Find where the given text appears and provide that cell's center as [X, Y] coordinate. 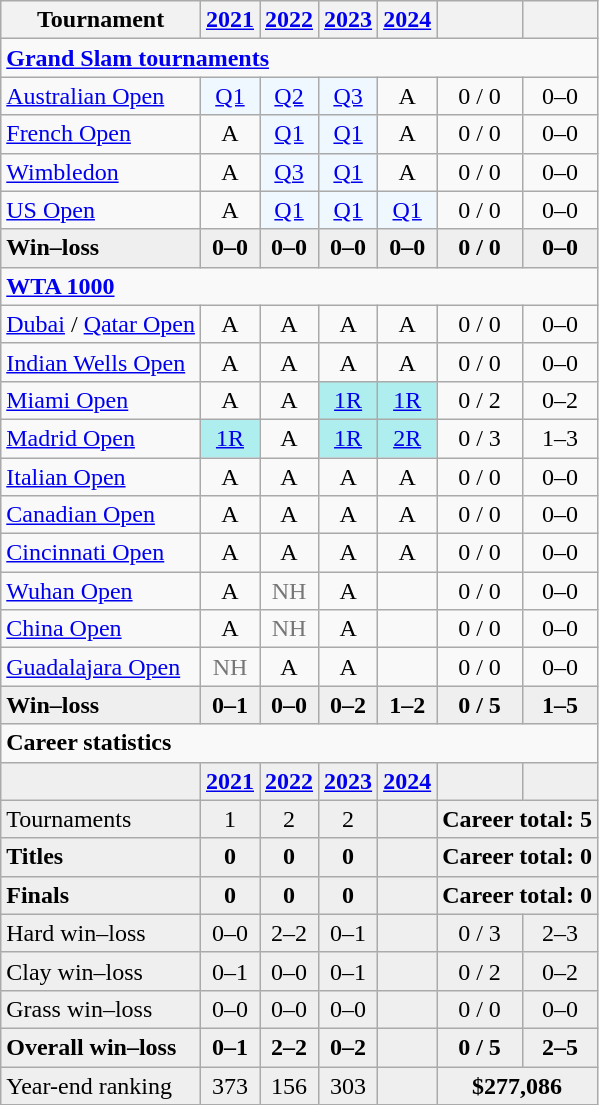
Year-end ranking [101, 1085]
Canadian Open [101, 515]
373 [230, 1085]
Clay win–loss [101, 971]
Q2 [290, 96]
Grass win–loss [101, 1009]
Australian Open [101, 96]
Career statistics [300, 743]
303 [348, 1085]
Finals [101, 895]
2R [408, 438]
Wuhan Open [101, 591]
2–3 [560, 933]
Tournament [101, 20]
1–2 [408, 705]
156 [290, 1085]
Overall win–loss [101, 1047]
French Open [101, 134]
1–3 [560, 438]
Titles [101, 857]
China Open [101, 629]
Dubai / Qatar Open [101, 324]
WTA 1000 [300, 286]
Grand Slam tournaments [300, 58]
Madrid Open [101, 438]
Career total: 5 [518, 819]
1–5 [560, 705]
Cincinnati Open [101, 553]
US Open [101, 210]
Italian Open [101, 477]
Wimbledon [101, 172]
2–5 [560, 1047]
Hard win–loss [101, 933]
1 [230, 819]
Guadalajara Open [101, 667]
Tournaments [101, 819]
Miami Open [101, 400]
$277,086 [518, 1085]
Indian Wells Open [101, 362]
